Scan for the cell matching the given text and deliver its [x, y] coordinate at center. 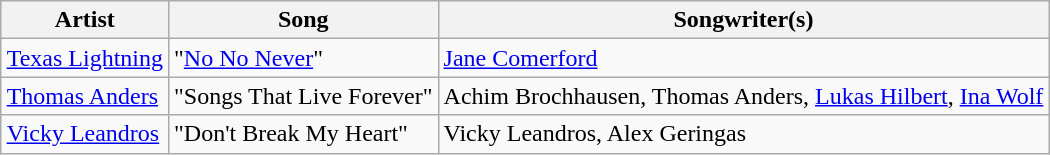
Texas Lightning [84, 58]
Jane Comerford [744, 58]
Song [304, 20]
Songwriter(s) [744, 20]
"No No Never" [304, 58]
Artist [84, 20]
Thomas Anders [84, 96]
Achim Brochhausen, Thomas Anders, Lukas Hilbert, Ina Wolf [744, 96]
Vicky Leandros, Alex Geringas [744, 134]
Vicky Leandros [84, 134]
"Songs That Live Forever" [304, 96]
"Don't Break My Heart" [304, 134]
